Detect which cell encompasses the target text, then output its (x, y) center coordinate. 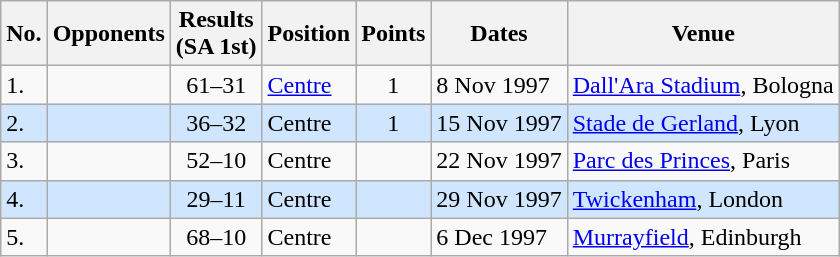
52–10 (216, 161)
2. (24, 123)
36–32 (216, 123)
Dates (499, 34)
Opponents (108, 34)
Dall'Ara Stadium, Bologna (703, 85)
8 Nov 1997 (499, 85)
Points (394, 34)
Twickenham, London (703, 199)
29 Nov 1997 (499, 199)
Results(SA 1st) (216, 34)
Parc des Princes, Paris (703, 161)
Stade de Gerland, Lyon (703, 123)
15 Nov 1997 (499, 123)
Venue (703, 34)
Position (309, 34)
61–31 (216, 85)
3. (24, 161)
6 Dec 1997 (499, 237)
22 Nov 1997 (499, 161)
5. (24, 237)
No. (24, 34)
Murrayfield, Edinburgh (703, 237)
1. (24, 85)
68–10 (216, 237)
4. (24, 199)
29–11 (216, 199)
